Find where the given text appears and provide that cell's center as (X, Y) coordinate. 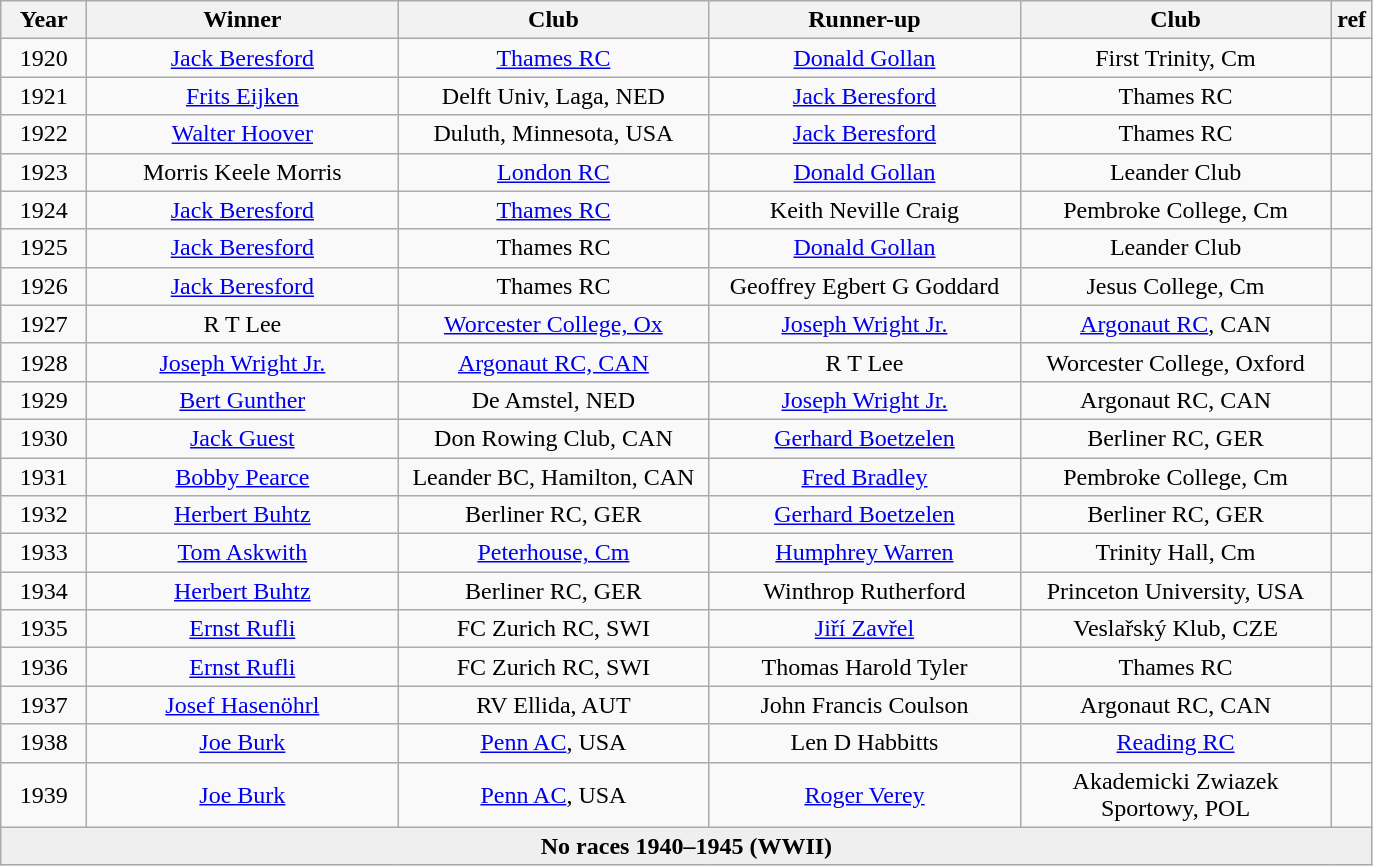
Duluth, Minnesota, USA (554, 134)
ref (1352, 20)
De Amstel, NED (554, 400)
1923 (44, 172)
1922 (44, 134)
Keith Neville Craig (864, 210)
1934 (44, 591)
First Trinity, Cm (1176, 58)
Morris Keele Morris (242, 172)
1927 (44, 324)
Year (44, 20)
1938 (44, 743)
1924 (44, 210)
Jiří Zavřel (864, 629)
Trinity Hall, Cm (1176, 553)
Winner (242, 20)
1929 (44, 400)
1928 (44, 362)
Runner-up (864, 20)
Princeton University, USA (1176, 591)
Winthrop Rutherford (864, 591)
Frits Eijken (242, 96)
1939 (44, 794)
1935 (44, 629)
1926 (44, 286)
Delft Univ, Laga, NED (554, 96)
Jack Guest (242, 438)
No races 1940–1945 (WWII) (686, 846)
Reading RC (1176, 743)
John Francis Coulson (864, 705)
Fred Bradley (864, 477)
1921 (44, 96)
1932 (44, 515)
Tom Askwith (242, 553)
London RC (554, 172)
Roger Verey (864, 794)
Thomas Harold Tyler (864, 667)
Humphrey Warren (864, 553)
Peterhouse, Cm (554, 553)
1937 (44, 705)
Walter Hoover (242, 134)
Bert Gunther (242, 400)
Veslařský Klub, CZE (1176, 629)
Jesus College, Cm (1176, 286)
Josef Hasenöhrl (242, 705)
Akademicki Zwiazek Sportowy, POL (1176, 794)
Len D Habbitts (864, 743)
1931 (44, 477)
1925 (44, 248)
1933 (44, 553)
1930 (44, 438)
Geoffrey Egbert G Goddard (864, 286)
Worcester College, Oxford (1176, 362)
Don Rowing Club, CAN (554, 438)
Leander BC, Hamilton, CAN (554, 477)
RV Ellida, AUT (554, 705)
1936 (44, 667)
Bobby Pearce (242, 477)
Worcester College, Ox (554, 324)
1920 (44, 58)
